Identify which cell holds the provided text, then report its [X, Y] central coordinate. 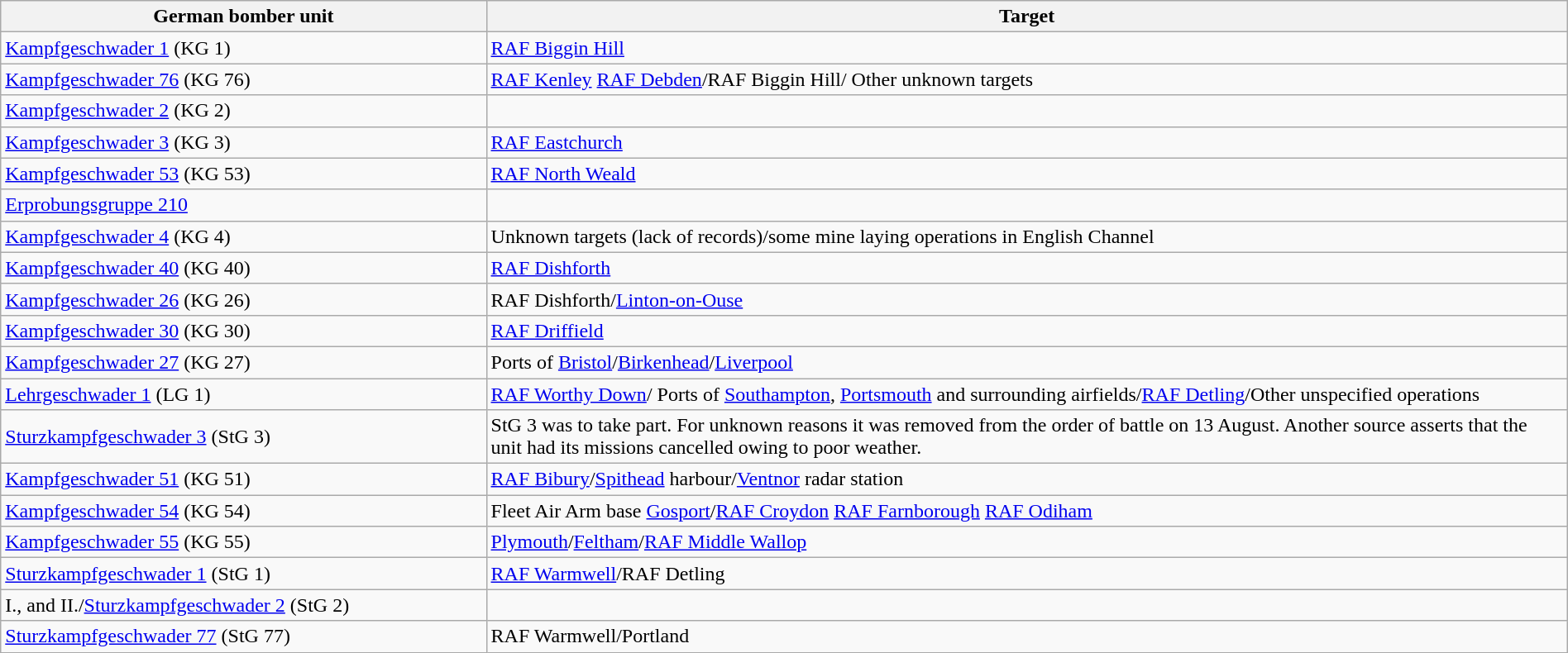
Kampfgeschwader 4 (KG 4) [243, 236]
Kampfgeschwader 1 (KG 1) [243, 48]
Lehrgeschwader 1 (LG 1) [243, 394]
RAF Bibury/Spithead harbour/Ventnor radar station [1027, 479]
Ports of Bristol/Birkenhead/Liverpool [1027, 362]
RAF Warmwell/RAF Detling [1027, 574]
RAF Warmwell/Portland [1027, 636]
Plymouth/Feltham/RAF Middle Wallop [1027, 542]
Kampfgeschwader 3 (KG 3) [243, 142]
Unknown targets (lack of records)/some mine laying operations in English Channel [1027, 236]
Erprobungsgruppe 210 [243, 205]
Sturzkampfgeschwader 1 (StG 1) [243, 574]
Kampfgeschwader 40 (KG 40) [243, 268]
Sturzkampfgeschwader 3 (StG 3) [243, 436]
RAF Biggin Hill [1027, 48]
Target [1027, 17]
RAF Kenley RAF Debden/RAF Biggin Hill/ Other unknown targets [1027, 79]
RAF Dishforth [1027, 268]
Sturzkampfgeschwader 77 (StG 77) [243, 636]
RAF North Weald [1027, 174]
German bomber unit [243, 17]
RAF Worthy Down/ Ports of Southampton, Portsmouth and surrounding airfields/RAF Detling/Other unspecified operations [1027, 394]
Kampfgeschwader 27 (KG 27) [243, 362]
Kampfgeschwader 55 (KG 55) [243, 542]
Kampfgeschwader 51 (KG 51) [243, 479]
Kampfgeschwader 30 (KG 30) [243, 331]
Fleet Air Arm base Gosport/RAF Croydon RAF Farnborough RAF Odiham [1027, 511]
Kampfgeschwader 2 (KG 2) [243, 111]
RAF Driffield [1027, 331]
Kampfgeschwader 76 (KG 76) [243, 79]
Kampfgeschwader 53 (KG 53) [243, 174]
I., and II./Sturzkampfgeschwader 2 (StG 2) [243, 605]
Kampfgeschwader 54 (KG 54) [243, 511]
Kampfgeschwader 26 (KG 26) [243, 299]
RAF Eastchurch [1027, 142]
RAF Dishforth/Linton-on-Ouse [1027, 299]
